Scan for the cell matching the given text and deliver its (X, Y) coordinate at center. 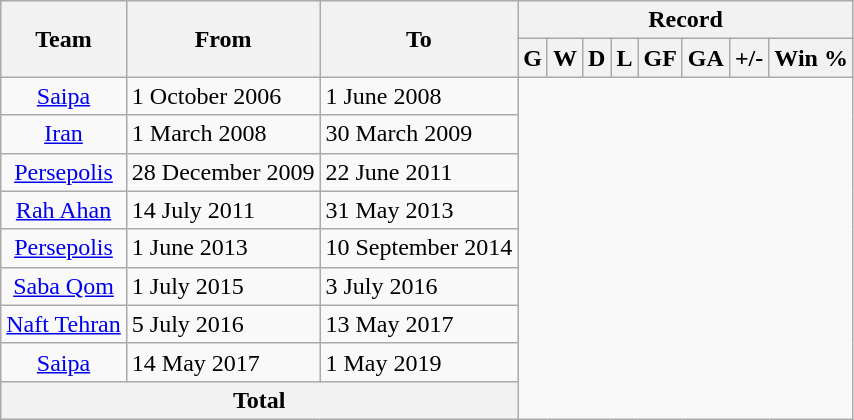
Rah Ahan (64, 210)
Team (64, 39)
L (624, 58)
Naft Tehran (64, 324)
31 May 2013 (419, 210)
1 June 2008 (419, 96)
D (596, 58)
To (419, 39)
30 March 2009 (419, 134)
13 May 2017 (419, 324)
1 May 2019 (419, 362)
28 December 2009 (223, 172)
10 September 2014 (419, 248)
Total (260, 400)
Win % (812, 58)
1 July 2015 (223, 286)
14 May 2017 (223, 362)
Iran (64, 134)
GF (660, 58)
+/- (748, 58)
GA (706, 58)
1 June 2013 (223, 248)
1 October 2006 (223, 96)
3 July 2016 (419, 286)
Record (686, 20)
Saba Qom (64, 286)
1 March 2008 (223, 134)
From (223, 39)
W (564, 58)
G (533, 58)
5 July 2016 (223, 324)
14 July 2011 (223, 210)
22 June 2011 (419, 172)
